Find where the given text appears and provide that cell's center as (x, y) coordinate. 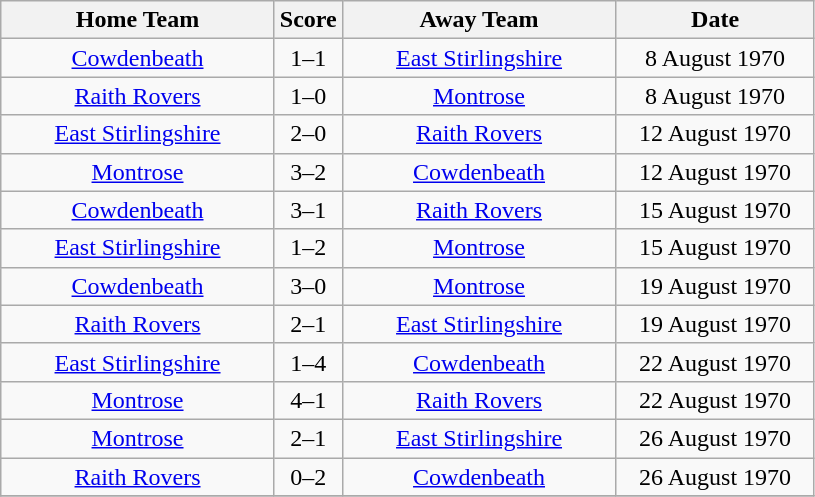
2–0 (308, 134)
1–4 (308, 362)
3–0 (308, 286)
Score (308, 20)
1–1 (308, 58)
3–1 (308, 210)
1–0 (308, 96)
4–1 (308, 400)
Home Team (138, 20)
Away Team (479, 20)
0–2 (308, 477)
3–2 (308, 172)
Date (716, 20)
1–2 (308, 248)
